For the text-containing cell, return its midpoint in (X, Y) coordinate format. 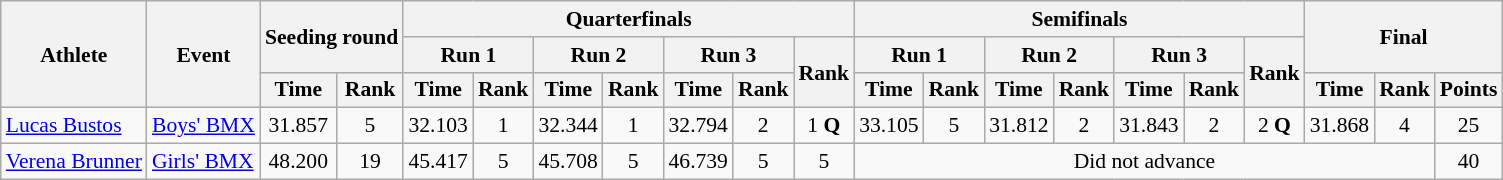
Girls' BMX (204, 162)
Seeding round (332, 36)
Final (1404, 36)
Lucas Bustos (74, 126)
Event (204, 54)
Did not advance (1144, 162)
32.794 (698, 126)
40 (1469, 162)
25 (1469, 126)
46.739 (698, 162)
45.417 (438, 162)
31.843 (1148, 126)
Verena Brunner (74, 162)
33.105 (888, 126)
Semifinals (1080, 19)
19 (370, 162)
31.857 (298, 126)
Points (1469, 90)
31.812 (1018, 126)
45.708 (568, 162)
Boys' BMX (204, 126)
48.200 (298, 162)
31.868 (1340, 126)
Quarterfinals (628, 19)
1 Q (824, 126)
Athlete (74, 54)
4 (1404, 126)
32.103 (438, 126)
2 Q (1274, 126)
32.344 (568, 126)
